Locate the cell with the specified text and output its (X, Y) center coordinate. 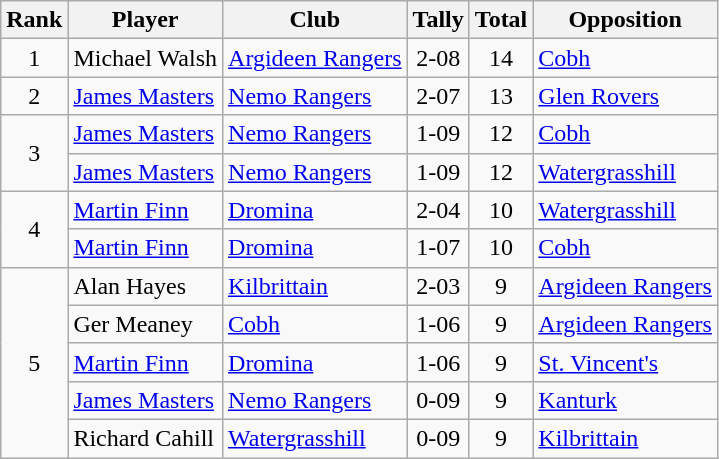
14 (501, 58)
Rank (34, 20)
2-08 (438, 58)
2 (34, 96)
1-07 (438, 248)
3 (34, 153)
Richard Cahill (146, 438)
St. Vincent's (626, 362)
Kanturk (626, 400)
2-07 (438, 96)
Club (316, 20)
2-03 (438, 286)
Tally (438, 20)
Ger Meaney (146, 324)
Michael Walsh (146, 58)
Player (146, 20)
Glen Rovers (626, 96)
Alan Hayes (146, 286)
1 (34, 58)
13 (501, 96)
5 (34, 362)
4 (34, 229)
Total (501, 20)
2-04 (438, 210)
Opposition (626, 20)
